Capture the cell that displays the provided text and extract its (x, y) central coordinate. 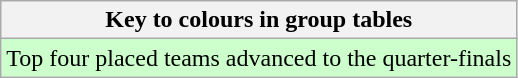
Key to colours in group tables (259, 20)
Top four placed teams advanced to the quarter-finals (259, 58)
